Output the (X, Y) coordinate of the center of the cell containing the given text.  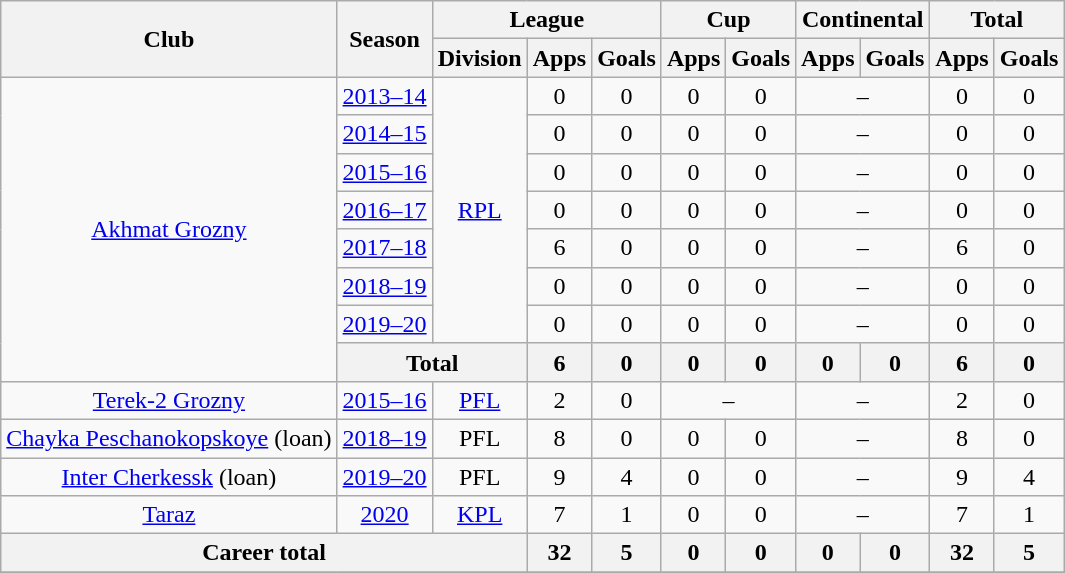
2016–17 (384, 210)
RPL (480, 210)
KPL (480, 515)
Club (169, 39)
Division (480, 58)
Cup (728, 20)
League (546, 20)
2013–14 (384, 96)
Taraz (169, 515)
2014–15 (384, 134)
Chayka Peschanokopskoye (loan) (169, 438)
2020 (384, 515)
Akhmat Grozny (169, 229)
Continental (863, 20)
Terek-2 Grozny (169, 400)
Inter Cherkessk (loan) (169, 477)
Season (384, 39)
2017–18 (384, 248)
Career total (264, 553)
